Detect which cell encompasses the target text, then output its [x, y] center coordinate. 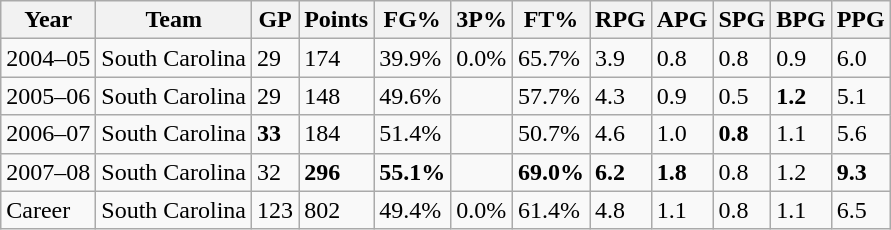
BPG [801, 20]
61.4% [550, 210]
802 [336, 210]
PPG [860, 20]
69.0% [550, 172]
Points [336, 20]
SPG [742, 20]
2004–05 [48, 58]
184 [336, 134]
APG [682, 20]
3P% [482, 20]
4.6 [621, 134]
55.1% [412, 172]
Year [48, 20]
FT% [550, 20]
4.8 [621, 210]
2006–07 [48, 134]
Team [174, 20]
39.9% [412, 58]
57.7% [550, 96]
6.0 [860, 58]
32 [276, 172]
9.3 [860, 172]
49.6% [412, 96]
RPG [621, 20]
174 [336, 58]
GP [276, 20]
5.1 [860, 96]
123 [276, 210]
50.7% [550, 134]
4.3 [621, 96]
49.4% [412, 210]
1.8 [682, 172]
0.5 [742, 96]
1.0 [682, 134]
51.4% [412, 134]
296 [336, 172]
FG% [412, 20]
2005–06 [48, 96]
148 [336, 96]
33 [276, 134]
2007–08 [48, 172]
6.5 [860, 210]
65.7% [550, 58]
5.6 [860, 134]
6.2 [621, 172]
3.9 [621, 58]
Career [48, 210]
